Locate the cell with the specified text and output its [X, Y] center coordinate. 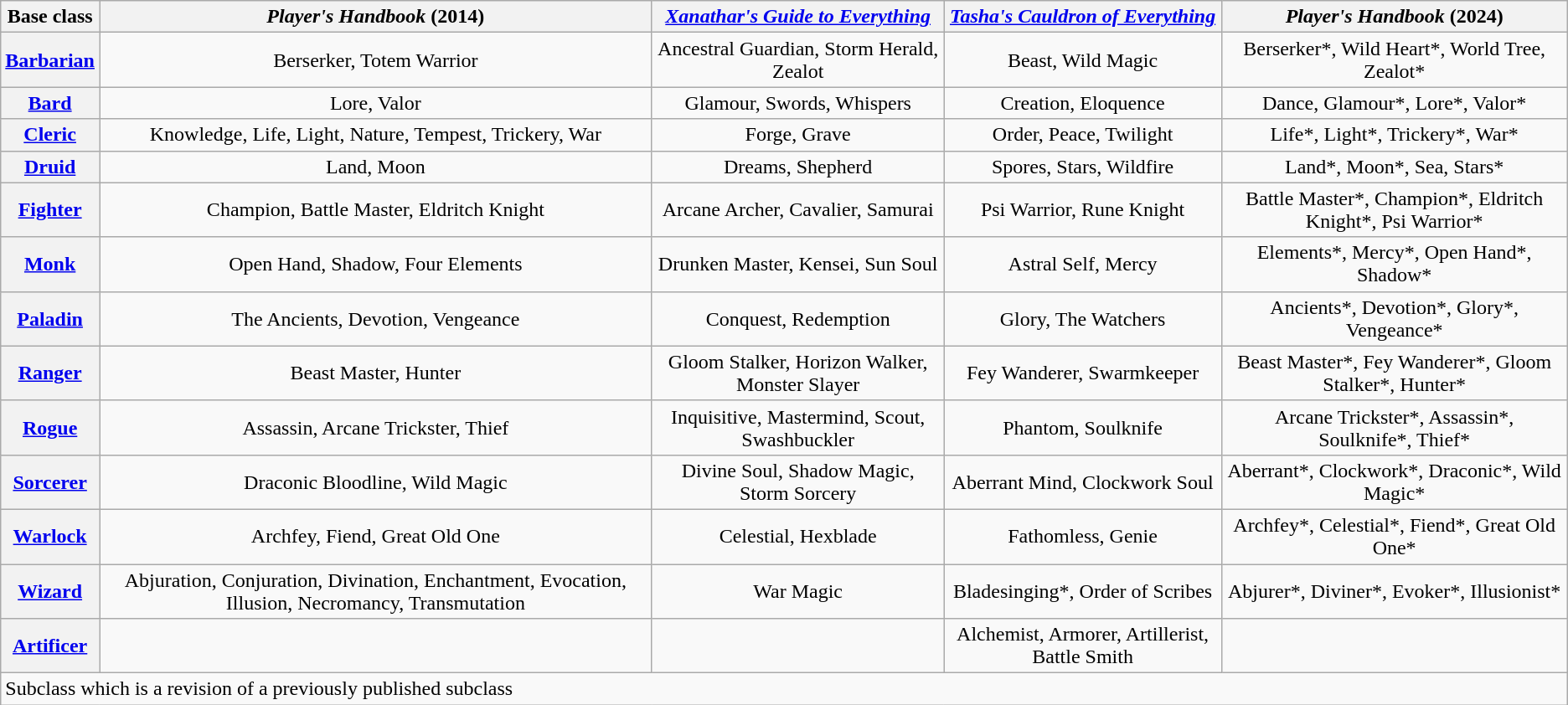
Dance, Glamour*, Lore*, Valor* [1394, 103]
Monk [50, 265]
Alchemist, Armorer, Artillerist, Battle Smith [1082, 646]
Psi Warrior, Rune Knight [1082, 209]
Xanathar's Guide to Everything [797, 17]
Battle Master*, Champion*, Eldritch Knight*, Psi Warrior* [1394, 209]
Berserker*, Wild Heart*, World Tree, Zealot* [1394, 60]
Order, Peace, Twilight [1082, 135]
Glory, The Watchers [1082, 318]
Archfey, Fiend, Great Old One [375, 536]
Arcane Trickster*, Assassin*, Soulknife*, Thief* [1394, 427]
Arcane Archer, Cavalier, Samurai [797, 209]
Astral Self, Mercy [1082, 265]
Archfey*, Celestial*, Fiend*, Great Old One* [1394, 536]
Fathomless, Genie [1082, 536]
Beast Master*, Fey Wanderer*, Gloom Stalker*, Hunter* [1394, 373]
Aberrant Mind, Clockwork Soul [1082, 482]
Assassin, Arcane Trickster, Thief [375, 427]
Ancients*, Devotion*, Glory*, Vengeance* [1394, 318]
Rogue [50, 427]
Glamour, Swords, Whispers [797, 103]
Paladin [50, 318]
The Ancients, Devotion, Vengeance [375, 318]
Gloom Stalker, Horizon Walker, Monster Slayer [797, 373]
Berserker, Totem Warrior [375, 60]
Land, Moon [375, 167]
Artificer [50, 646]
Divine Soul, Shadow Magic, Storm Sorcery [797, 482]
Beast, Wild Magic [1082, 60]
Knowledge, Life, Light, Nature, Tempest, Trickery, War [375, 135]
Beast Master, Hunter [375, 373]
Sorcerer [50, 482]
Fighter [50, 209]
Barbarian [50, 60]
Land*, Moon*, Sea, Stars* [1394, 167]
Ranger [50, 373]
Warlock [50, 536]
Life*, Light*, Trickery*, War* [1394, 135]
Player's Handbook (2024) [1394, 17]
Forge, Grave [797, 135]
Celestial, Hexblade [797, 536]
Elements*, Mercy*, Open Hand*, Shadow* [1394, 265]
Conquest, Redemption [797, 318]
Cleric [50, 135]
Champion, Battle Master, Eldritch Knight [375, 209]
Dreams, Shepherd [797, 167]
Fey Wanderer, Swarmkeeper [1082, 373]
Inquisitive, Mastermind, Scout, Swashbuckler [797, 427]
Bard [50, 103]
Player's Handbook (2014) [375, 17]
Creation, Eloquence [1082, 103]
Abjurer*, Diviner*, Evoker*, Illusionist* [1394, 591]
Bladesinging*, Order of Scribes [1082, 591]
Base class [50, 17]
Phantom, Soulknife [1082, 427]
Wizard [50, 591]
Open Hand, Shadow, Four Elements [375, 265]
Draconic Bloodline, Wild Magic [375, 482]
Tasha's Cauldron of Everything [1082, 17]
Aberrant*, Clockwork*, Draconic*, Wild Magic* [1394, 482]
Spores, Stars, Wildfire [1082, 167]
Druid [50, 167]
War Magic [797, 591]
Abjuration, Conjuration, Divination, Enchantment, Evocation, Illusion, Necromancy, Transmutation [375, 591]
Ancestral Guardian, Storm Herald, Zealot [797, 60]
Lore, Valor [375, 103]
Subclass which is a revision of a previously published subclass [784, 689]
Drunken Master, Kensei, Sun Soul [797, 265]
